From the cell containing the given text, extract its center point as (x, y) coordinate. 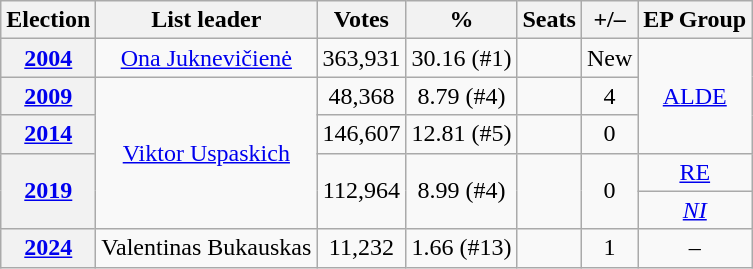
8.99 (#4) (462, 191)
1 (609, 248)
Election (48, 20)
Votes (362, 20)
Valentinas Bukauskas (206, 248)
Viktor Uspaskich (206, 153)
2004 (48, 58)
2009 (48, 96)
2014 (48, 134)
4 (609, 96)
2024 (48, 248)
11,232 (362, 248)
146,607 (362, 134)
% (462, 20)
List leader (206, 20)
ALDE (695, 96)
Seats (549, 20)
12.81 (#5) (462, 134)
NI (695, 210)
New (609, 58)
– (695, 248)
Ona Juknevičienė (206, 58)
1.66 (#13) (462, 248)
RE (695, 172)
112,964 (362, 191)
+/– (609, 20)
30.16 (#1) (462, 58)
363,931 (362, 58)
EP Group (695, 20)
8.79 (#4) (462, 96)
48,368 (362, 96)
2019 (48, 191)
